Search for the cell housing the specified text and yield its [x, y] center coordinate. 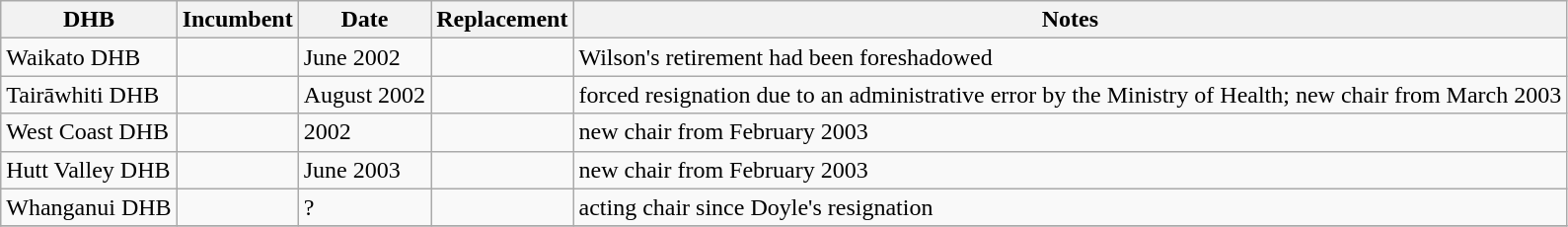
Incumbent [237, 20]
August 2002 [364, 95]
forced resignation due to an administrative error by the Ministry of Health; new chair from March 2003 [1070, 95]
? [364, 207]
Tairāwhiti DHB [89, 95]
Whanganui DHB [89, 207]
Wilson's retirement had been foreshadowed [1070, 57]
2002 [364, 132]
Date [364, 20]
Notes [1070, 20]
June 2003 [364, 170]
West Coast DHB [89, 132]
June 2002 [364, 57]
DHB [89, 20]
Waikato DHB [89, 57]
acting chair since Doyle's resignation [1070, 207]
Hutt Valley DHB [89, 170]
Replacement [502, 20]
